Find where the given text appears and provide that cell's center as (x, y) coordinate. 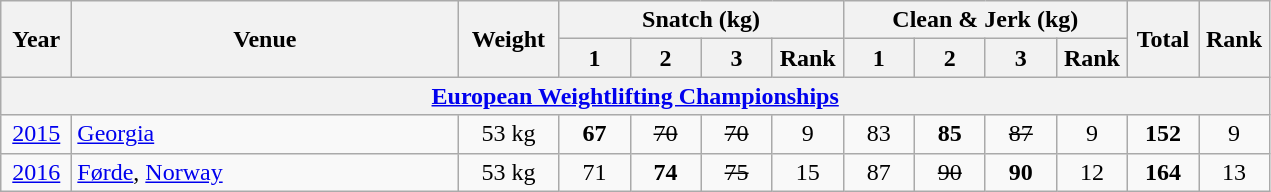
85 (950, 134)
Clean & Jerk (kg) (985, 20)
Weight (508, 39)
Year (36, 39)
15 (808, 172)
Snatch (kg) (701, 20)
Total (1162, 39)
12 (1092, 172)
Georgia (265, 134)
2016 (36, 172)
Venue (265, 39)
71 (594, 172)
European Weightlifting Championships (636, 96)
67 (594, 134)
152 (1162, 134)
74 (666, 172)
2015 (36, 134)
Førde, Norway (265, 172)
83 (878, 134)
164 (1162, 172)
75 (736, 172)
13 (1234, 172)
